Detect which cell encompasses the target text, then output its [X, Y] center coordinate. 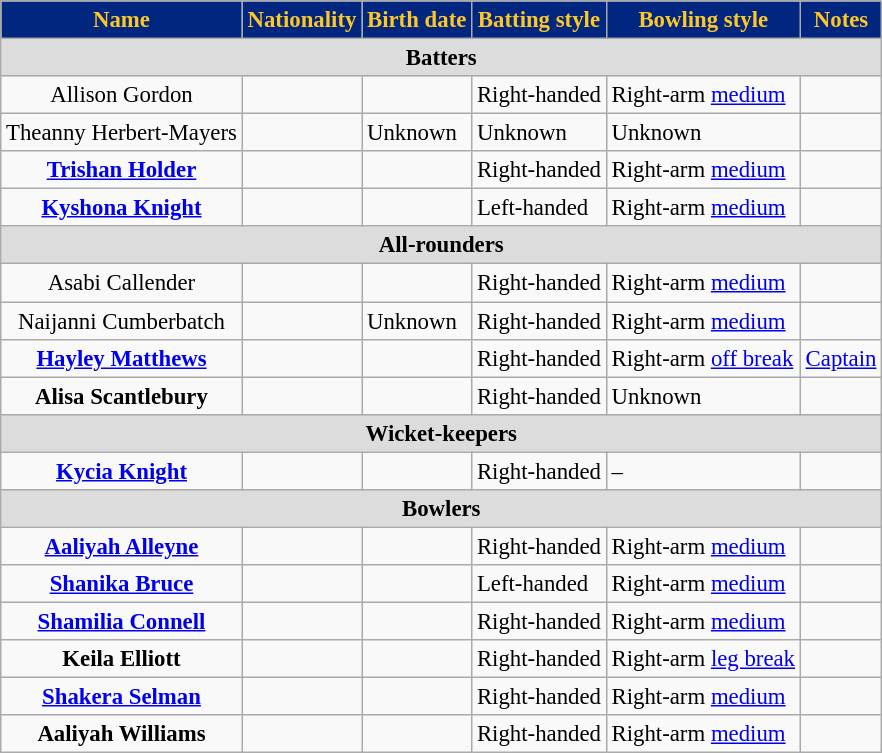
Aaliyah Alleyne [122, 546]
Right-arm leg break [703, 659]
Name [122, 20]
Keila Elliott [122, 659]
Hayley Matthews [122, 358]
All-rounders [442, 245]
Wicket-keepers [442, 433]
Nationality [302, 20]
Asabi Callender [122, 283]
Captain [840, 358]
Aaliyah Williams [122, 734]
Theanny Herbert-Mayers [122, 133]
Bowling style [703, 20]
Alisa Scantlebury [122, 396]
Bowlers [442, 509]
Kyshona Knight [122, 208]
Kycia Knight [122, 471]
Batters [442, 58]
Shakera Selman [122, 697]
Allison Gordon [122, 95]
Naijanni Cumberbatch [122, 321]
Shanika Bruce [122, 584]
Shamilia Connell [122, 621]
Batting style [540, 20]
Trishan Holder [122, 170]
Birth date [417, 20]
– [703, 471]
Notes [840, 20]
Right-arm off break [703, 358]
